Return [x, y] of the center of cell containing provided text 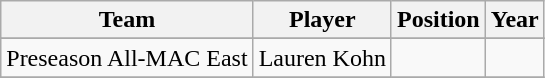
Year [514, 20]
Lauren Kohn [322, 58]
Player [322, 20]
Preseason All-MAC East [127, 58]
Position [438, 20]
Team [127, 20]
